Extract the (X, Y) coordinate from the center of the cell holding the provided text.  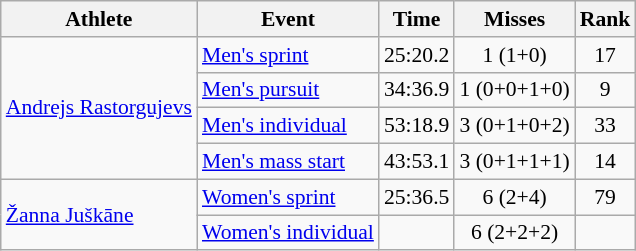
Rank (606, 19)
6 (2+4) (514, 197)
79 (606, 197)
Women's individual (288, 233)
14 (606, 162)
Men's mass start (288, 162)
1 (0+0+1+0) (514, 90)
25:36.5 (416, 197)
9 (606, 90)
25:20.2 (416, 55)
17 (606, 55)
Women's sprint (288, 197)
Žanna Juškāne (99, 214)
3 (0+1+0+2) (514, 126)
Men's individual (288, 126)
Athlete (99, 19)
43:53.1 (416, 162)
33 (606, 126)
53:18.9 (416, 126)
1 (1+0) (514, 55)
Time (416, 19)
Men's sprint (288, 55)
6 (2+2+2) (514, 233)
Andrejs Rastorgujevs (99, 108)
Men's pursuit (288, 90)
Event (288, 19)
34:36.9 (416, 90)
Misses (514, 19)
3 (0+1+1+1) (514, 162)
